Scan for the cell matching the given text and deliver its [x, y] coordinate at center. 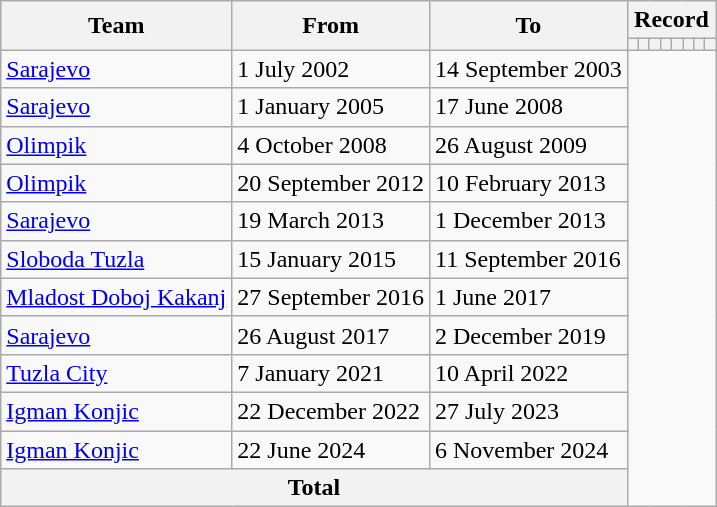
26 August 2017 [331, 335]
Record [671, 20]
To [528, 26]
22 June 2024 [331, 449]
2 December 2019 [528, 335]
15 January 2015 [331, 259]
4 October 2008 [331, 145]
27 July 2023 [528, 411]
19 March 2013 [331, 221]
27 September 2016 [331, 297]
1 July 2002 [331, 69]
17 June 2008 [528, 107]
11 September 2016 [528, 259]
Total [314, 488]
22 December 2022 [331, 411]
1 December 2013 [528, 221]
6 November 2024 [528, 449]
1 January 2005 [331, 107]
20 September 2012 [331, 183]
1 June 2017 [528, 297]
10 February 2013 [528, 183]
Tuzla City [116, 373]
26 August 2009 [528, 145]
Team [116, 26]
10 April 2022 [528, 373]
Mladost Doboj Kakanj [116, 297]
7 January 2021 [331, 373]
Sloboda Tuzla [116, 259]
14 September 2003 [528, 69]
From [331, 26]
